Capture the cell that displays the provided text and extract its (x, y) central coordinate. 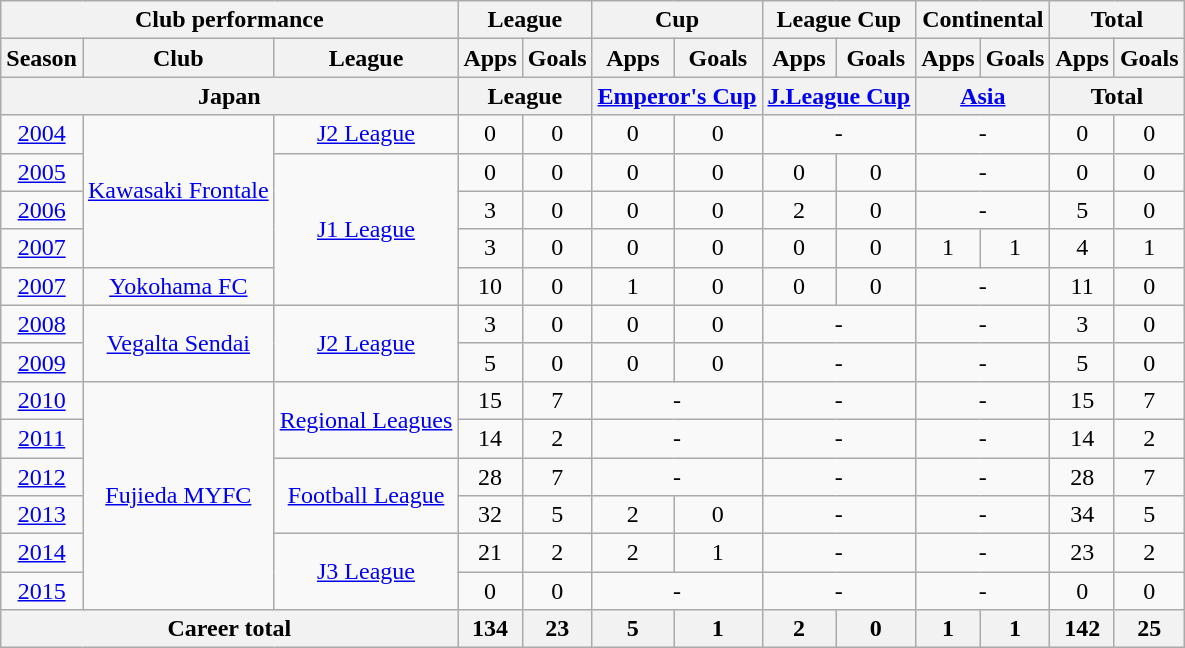
Emperor's Cup (677, 96)
2005 (42, 172)
Club (178, 58)
Cup (677, 20)
34 (1082, 515)
League Cup (839, 20)
Vegalta Sendai (178, 343)
4 (1082, 248)
2006 (42, 210)
32 (490, 515)
2008 (42, 324)
Continental (983, 20)
21 (490, 553)
134 (490, 629)
Season (42, 58)
11 (1082, 286)
2012 (42, 477)
142 (1082, 629)
Kawasaki Frontale (178, 191)
Club performance (230, 20)
2004 (42, 134)
Asia (983, 96)
Regional Leagues (366, 419)
Football League (366, 496)
J.League Cup (839, 96)
2014 (42, 553)
2009 (42, 362)
Japan (230, 96)
Fujieda MYFC (178, 495)
J3 League (366, 572)
2011 (42, 438)
2013 (42, 515)
J1 League (366, 229)
25 (1149, 629)
2015 (42, 591)
2010 (42, 400)
10 (490, 286)
Yokohama FC (178, 286)
Career total (230, 629)
